Find where the given text appears and provide that cell's center as (X, Y) coordinate. 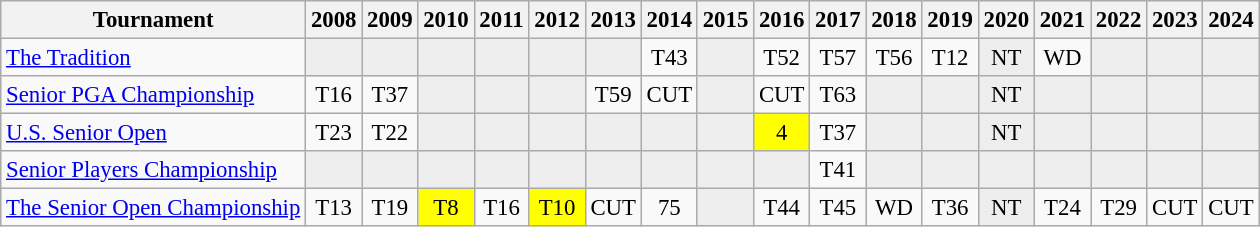
T36 (950, 208)
2014 (669, 20)
T23 (334, 133)
2016 (782, 20)
T19 (390, 208)
2019 (950, 20)
Senior Players Championship (154, 170)
2020 (1006, 20)
T57 (838, 58)
T59 (613, 95)
Tournament (154, 20)
2017 (838, 20)
T22 (390, 133)
T56 (894, 58)
2015 (725, 20)
T24 (1062, 208)
2012 (557, 20)
2009 (390, 20)
2008 (334, 20)
2013 (613, 20)
T8 (446, 208)
Senior PGA Championship (154, 95)
T52 (782, 58)
T63 (838, 95)
2010 (446, 20)
T43 (669, 58)
U.S. Senior Open (154, 133)
75 (669, 208)
2023 (1175, 20)
2018 (894, 20)
T12 (950, 58)
4 (782, 133)
T45 (838, 208)
2021 (1062, 20)
2022 (1119, 20)
T29 (1119, 208)
T10 (557, 208)
2011 (502, 20)
T41 (838, 170)
T44 (782, 208)
The Senior Open Championship (154, 208)
T13 (334, 208)
2024 (1231, 20)
The Tradition (154, 58)
